Find where the given text appears and provide that cell's center as [X, Y] coordinate. 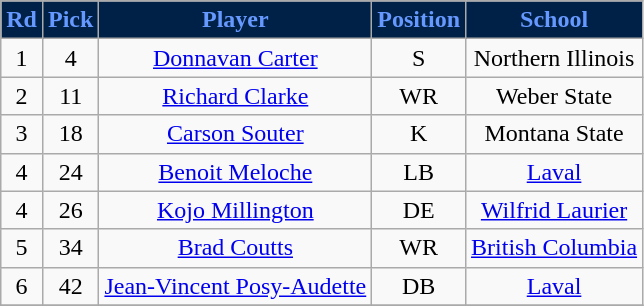
11 [70, 96]
DB [419, 286]
Montana State [554, 134]
Kojo Millington [236, 210]
S [419, 58]
6 [22, 286]
British Columbia [554, 248]
5 [22, 248]
2 [22, 96]
24 [70, 172]
34 [70, 248]
26 [70, 210]
Position [419, 20]
LB [419, 172]
DE [419, 210]
18 [70, 134]
Pick [70, 20]
Richard Clarke [236, 96]
K [419, 134]
Carson Souter [236, 134]
School [554, 20]
Weber State [554, 96]
Player [236, 20]
Donnavan Carter [236, 58]
Brad Coutts [236, 248]
Jean-Vincent Posy-Audette [236, 286]
Rd [22, 20]
1 [22, 58]
Northern Illinois [554, 58]
42 [70, 286]
Benoit Meloche [236, 172]
3 [22, 134]
Wilfrid Laurier [554, 210]
